Determine the [x, y] coordinate at the center of the cell enclosing the given text.  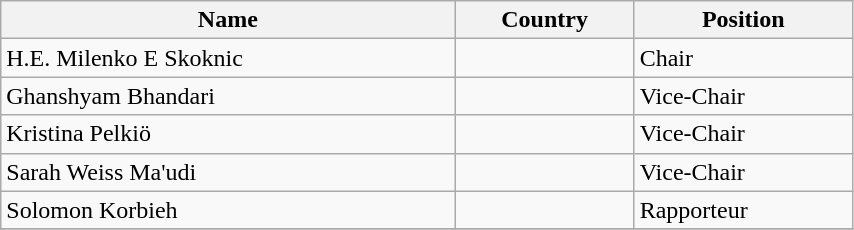
Sarah Weiss Ma'udi [228, 172]
Rapporteur [743, 210]
Kristina Pelkiö [228, 134]
Country [544, 20]
H.E. Milenko E Skoknic [228, 58]
Solomon Korbieh [228, 210]
Chair [743, 58]
Name [228, 20]
Ghanshyam Bhandari [228, 96]
Position [743, 20]
